Extract the (x, y) coordinate from the center of the cell holding the provided text.  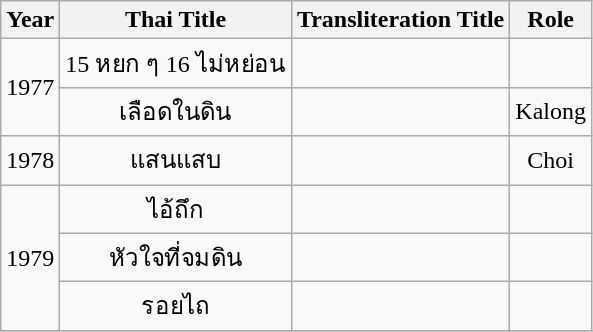
1979 (30, 257)
Role (551, 20)
1978 (30, 160)
เลือดในดิน (176, 112)
Transliteration Title (400, 20)
หัวใจที่จมดิน (176, 258)
Choi (551, 160)
15 หยก ๆ 16 ไม่หย่อน (176, 64)
แสนแสบ (176, 160)
1977 (30, 88)
รอยไถ (176, 306)
Year (30, 20)
ไอ้ถึก (176, 208)
Kalong (551, 112)
Thai Title (176, 20)
